Locate the cell with the specified text and output its [X, Y] center coordinate. 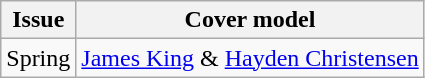
Cover model [250, 20]
James King & Hayden Christensen [250, 58]
Issue [38, 20]
Spring [38, 58]
